Determine the (X, Y) coordinate at the center of the cell enclosing the given text.  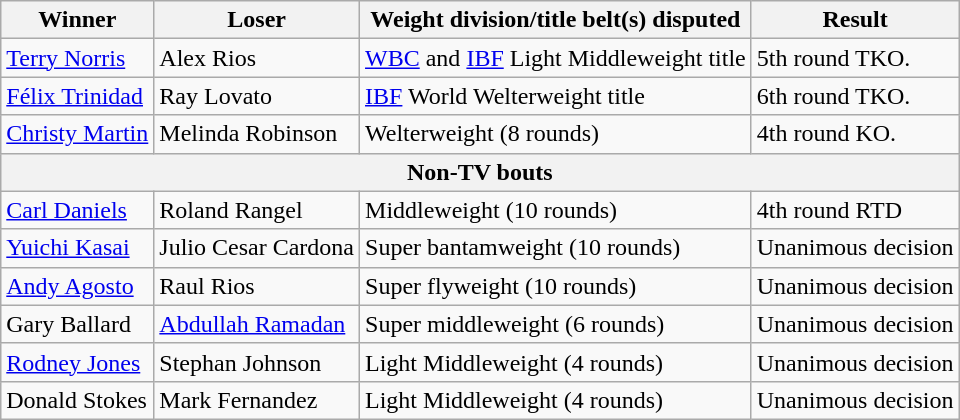
6th round TKO. (855, 96)
Félix Trinidad (78, 96)
Non-TV bouts (480, 172)
Melinda Robinson (257, 134)
5th round TKO. (855, 58)
Mark Fernandez (257, 400)
Loser (257, 20)
IBF World Welterweight title (556, 96)
Christy Martin (78, 134)
Alex Rios (257, 58)
Ray Lovato (257, 96)
WBC and IBF Light Middleweight title (556, 58)
Raul Rios (257, 286)
Julio Cesar Cardona (257, 248)
Gary Ballard (78, 324)
4th round KO. (855, 134)
Stephan Johnson (257, 362)
Middleweight (10 rounds) (556, 210)
Welterweight (8 rounds) (556, 134)
Terry Norris (78, 58)
Result (855, 20)
Roland Rangel (257, 210)
Donald Stokes (78, 400)
Weight division/title belt(s) disputed (556, 20)
Carl Daniels (78, 210)
Andy Agosto (78, 286)
Yuichi Kasai (78, 248)
Abdullah Ramadan (257, 324)
4th round RTD (855, 210)
Winner (78, 20)
Rodney Jones (78, 362)
Super bantamweight (10 rounds) (556, 248)
Super middleweight (6 rounds) (556, 324)
Super flyweight (10 rounds) (556, 286)
